Return [X, Y] of the center of cell containing provided text 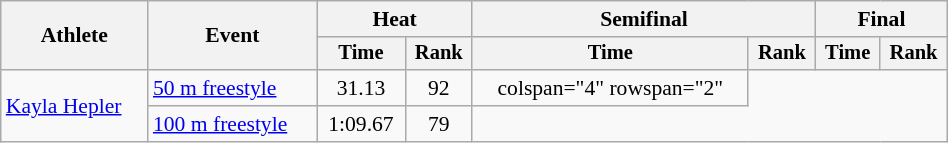
100 m freestyle [232, 124]
31.13 [361, 88]
Kayla Hepler [74, 106]
Event [232, 36]
colspan="4" rowspan="2" [610, 88]
1:09.67 [361, 124]
50 m freestyle [232, 88]
Final [882, 19]
Athlete [74, 36]
Heat [395, 19]
79 [438, 124]
92 [438, 88]
Semifinal [644, 19]
